For the text-containing cell, return its midpoint in [X, Y] coordinate format. 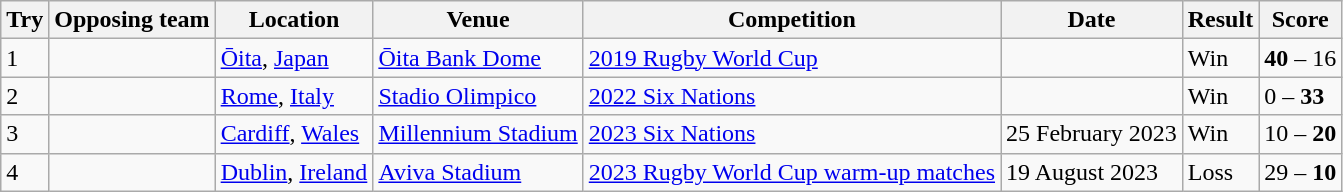
2 [25, 96]
Stadio Olimpico [478, 96]
Cardiff, Wales [294, 134]
Loss [1220, 172]
19 August 2023 [1092, 172]
Millennium Stadium [478, 134]
2022 Six Nations [792, 96]
10 – 20 [1300, 134]
2019 Rugby World Cup [792, 58]
Ōita, Japan [294, 58]
2023 Six Nations [792, 134]
Ōita Bank Dome [478, 58]
Location [294, 20]
Date [1092, 20]
Result [1220, 20]
Dublin, Ireland [294, 172]
Competition [792, 20]
4 [25, 172]
Aviva Stadium [478, 172]
Score [1300, 20]
Try [25, 20]
3 [25, 134]
29 – 10 [1300, 172]
Opposing team [132, 20]
40 – 16 [1300, 58]
2023 Rugby World Cup warm-up matches [792, 172]
0 – 33 [1300, 96]
1 [25, 58]
Venue [478, 20]
Rome, Italy [294, 96]
25 February 2023 [1092, 134]
